Detect which cell encompasses the target text, then output its (x, y) center coordinate. 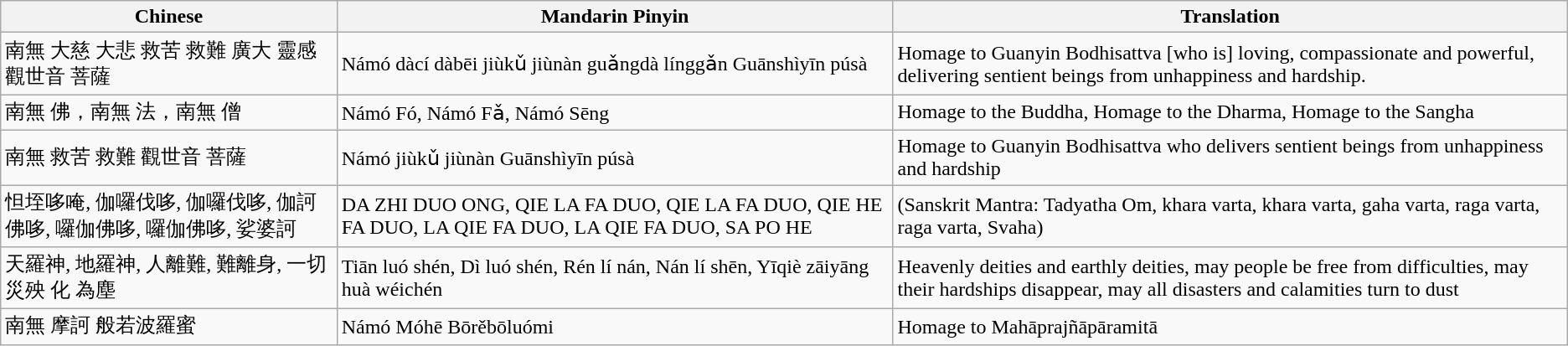
怛垤哆唵, 伽囉伐哆, 伽囉伐哆, 伽訶佛哆, 囉伽佛哆, 囉伽佛哆, 娑婆訶 (169, 215)
Translation (1230, 17)
(Sanskrit Mantra: Tadyatha Om, khara varta, khara varta, gaha varta, raga varta, raga varta, Svaha) (1230, 215)
Homage to Guanyin Bodhisattva [who is] loving, compassionate and powerful, delivering sentient beings from unhappiness and hardship. (1230, 64)
南無 救苦 救難 觀世音 菩薩 (169, 158)
DA ZHI DUO ONG, QIE LA FA DUO, QIE LA FA DUO, QIE HE FA DUO, LA QIE FA DUO, LA QIE FA DUO, SA PO HE (615, 215)
南無 佛，南無 法，南無 僧 (169, 112)
Homage to Guanyin Bodhisattva who delivers sentient beings from unhappiness and hardship (1230, 158)
天羅神, 地羅神, 人離難, 難離身, 一切 災殃 化 為塵 (169, 278)
Námó Móhē Bōrěbōluómi (615, 327)
Námó Fó, Námó Fǎ, Námó Sēng (615, 112)
Námó jiùkǔ jiùnàn Guānshìyīn púsà (615, 158)
Tiān luó shén, Dì luó shén, Rén lí nán, Nán lí shēn, Yīqiè zāiyāng huà wéichén (615, 278)
Homage to Mahāprajñāpāramitā (1230, 327)
Námó dàcí dàbēi jiùkǔ jiùnàn guǎngdà línggǎn Guānshìyīn púsà (615, 64)
南無 大慈 大悲 救苦 救難 廣大 靈感 觀世音 菩薩 (169, 64)
Homage to the Buddha, Homage to the Dharma, Homage to the Sangha (1230, 112)
Chinese (169, 17)
南無 摩訶 般若波羅蜜 (169, 327)
Mandarin Pinyin (615, 17)
